Provide the (x, y) coordinate of the cell's center where the given text is located.  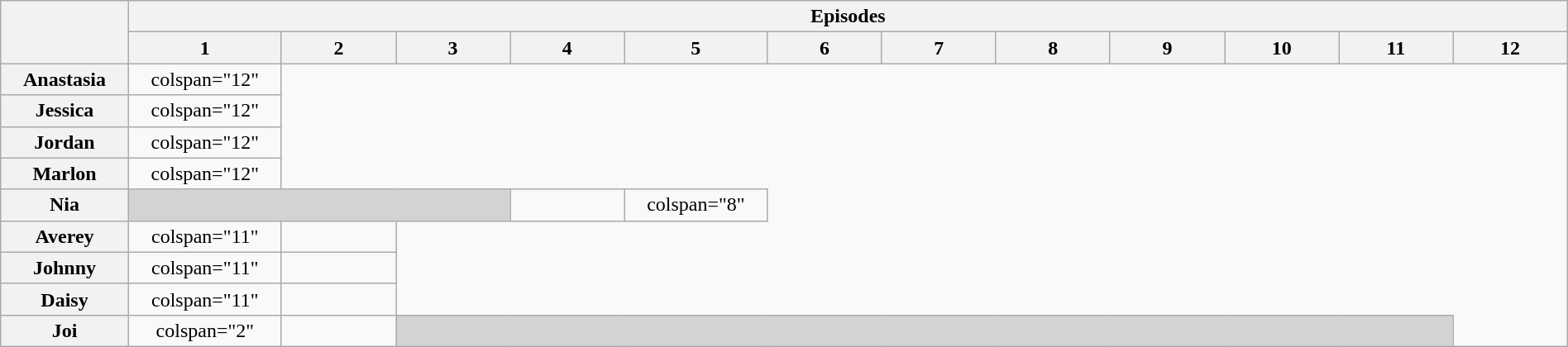
Anastasia (65, 79)
5 (696, 48)
4 (567, 48)
Jordan (65, 142)
Johnny (65, 268)
Episodes (848, 17)
Averey (65, 236)
Daisy (65, 299)
Jessica (65, 111)
11 (1396, 48)
colspan="8" (696, 205)
2 (338, 48)
1 (205, 48)
Marlon (65, 173)
Nia (65, 205)
colspan="2" (205, 330)
6 (825, 48)
7 (939, 48)
8 (1053, 48)
9 (1167, 48)
12 (1510, 48)
3 (452, 48)
10 (1282, 48)
Joi (65, 330)
